For the text-containing cell, return its midpoint in (x, y) coordinate format. 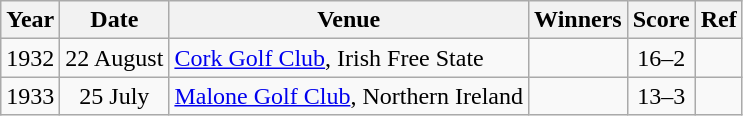
Score (661, 20)
Ref (718, 20)
13–3 (661, 96)
Year (30, 20)
Malone Golf Club, Northern Ireland (349, 96)
16–2 (661, 58)
Winners (578, 20)
22 August (114, 58)
25 July (114, 96)
Date (114, 20)
Cork Golf Club, Irish Free State (349, 58)
1933 (30, 96)
1932 (30, 58)
Venue (349, 20)
